Find where the given text appears and provide that cell's center as [x, y] coordinate. 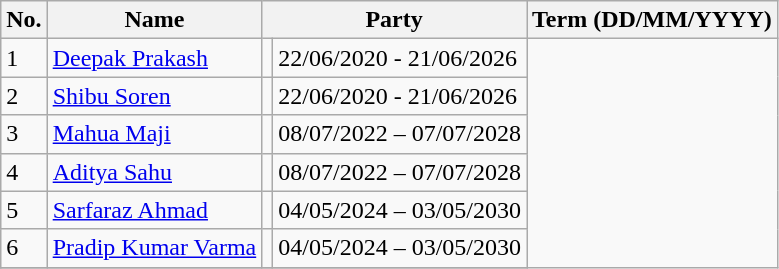
Deepak Prakash [154, 58]
Shibu Soren [154, 96]
Pradip Kumar Varma [154, 248]
Term (DD/MM/YYYY) [652, 20]
Party [394, 20]
1 [24, 58]
4 [24, 172]
Aditya Sahu [154, 172]
Name [154, 20]
5 [24, 210]
2 [24, 96]
6 [24, 248]
3 [24, 134]
No. [24, 20]
Sarfaraz Ahmad [154, 210]
Mahua Maji [154, 134]
